Capture the cell that displays the provided text and extract its [x, y] central coordinate. 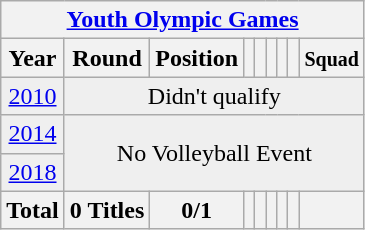
No Volleyball Event [214, 153]
2018 [33, 172]
Round [107, 58]
Total [33, 210]
Youth Olympic Games [183, 20]
Position [197, 58]
Squad [332, 58]
Year [33, 58]
Didn't qualify [214, 96]
0 Titles [107, 210]
0/1 [197, 210]
2014 [33, 134]
2010 [33, 96]
